Scan for the cell matching the given text and deliver its [x, y] coordinate at center. 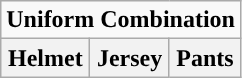
Uniform Combination [121, 20]
Pants [204, 58]
Helmet [46, 58]
Jersey [130, 58]
